Detect which cell encompasses the target text, then output its [x, y] center coordinate. 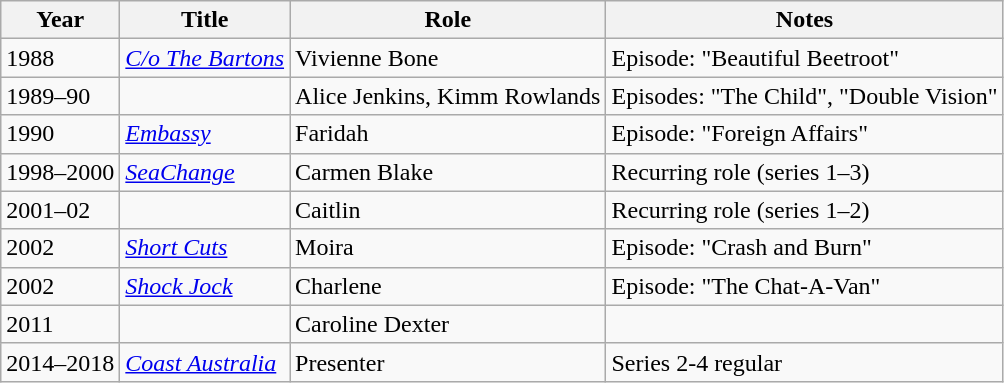
Faridah [448, 134]
Series 2-4 regular [804, 362]
1988 [60, 58]
Recurring role (series 1–2) [804, 210]
2014–2018 [60, 362]
Episode: "Beautiful Beetroot" [804, 58]
Episodes: "The Child", "Double Vision" [804, 96]
Charlene [448, 286]
Alice Jenkins, Kimm Rowlands [448, 96]
Vivienne Bone [448, 58]
2011 [60, 324]
C/o The Bartons [205, 58]
1989–90 [60, 96]
1998–2000 [60, 172]
Embassy [205, 134]
Role [448, 20]
Notes [804, 20]
Title [205, 20]
Coast Australia [205, 362]
Episode: "Foreign Affairs" [804, 134]
Caroline Dexter [448, 324]
Short Cuts [205, 248]
Episode: "Crash and Burn" [804, 248]
Presenter [448, 362]
Recurring role (series 1–3) [804, 172]
Moira [448, 248]
Shock Jock [205, 286]
Year [60, 20]
Episode: "The Chat-A-Van" [804, 286]
Carmen Blake [448, 172]
Caitlin [448, 210]
SeaChange [205, 172]
2001–02 [60, 210]
1990 [60, 134]
